Determine the [X, Y] coordinate at the center of the cell enclosing the given text.  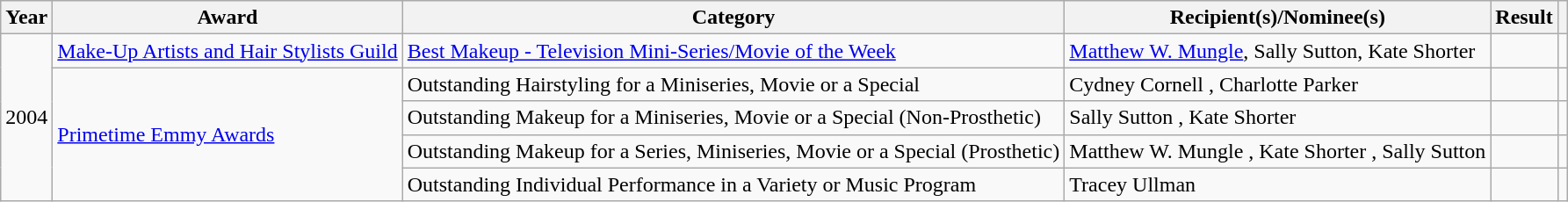
Outstanding Makeup for a Miniseries, Movie or a Special (Non-Prosthetic) [733, 118]
Matthew W. Mungle , Kate Shorter , Sally Sutton [1277, 151]
Tracey Ullman [1277, 184]
Year [26, 18]
Outstanding Makeup for a Series, Miniseries, Movie or a Special (Prosthetic) [733, 151]
Category [733, 18]
Matthew W. Mungle, Sally Sutton, Kate Shorter [1277, 51]
2004 [26, 118]
Sally Sutton , Kate Shorter [1277, 118]
Recipient(s)/Nominee(s) [1277, 18]
Award [228, 18]
Outstanding Hairstyling for a Miniseries, Movie or a Special [733, 84]
Outstanding Individual Performance in a Variety or Music Program [733, 184]
Result [1524, 18]
Primetime Emmy Awards [228, 134]
Cydney Cornell , Charlotte Parker [1277, 84]
Best Makeup - Television Mini-Series/Movie of the Week [733, 51]
Make-Up Artists and Hair Stylists Guild [228, 51]
